Determine the [X, Y] coordinate at the center of the cell enclosing the given text.  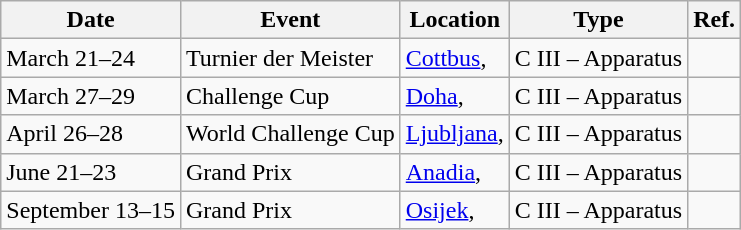
Osijek, [454, 210]
Ljubljana, [454, 134]
March 27–29 [91, 96]
April 26–28 [91, 134]
Type [598, 20]
Location [454, 20]
September 13–15 [91, 210]
World Challenge Cup [290, 134]
Ref. [714, 20]
Challenge Cup [290, 96]
Event [290, 20]
March 21–24 [91, 58]
Anadia, [454, 172]
June 21–23 [91, 172]
Doha, [454, 96]
Turnier der Meister [290, 58]
Date [91, 20]
Cottbus, [454, 58]
